Locate the cell with the specified text and output its [x, y] center coordinate. 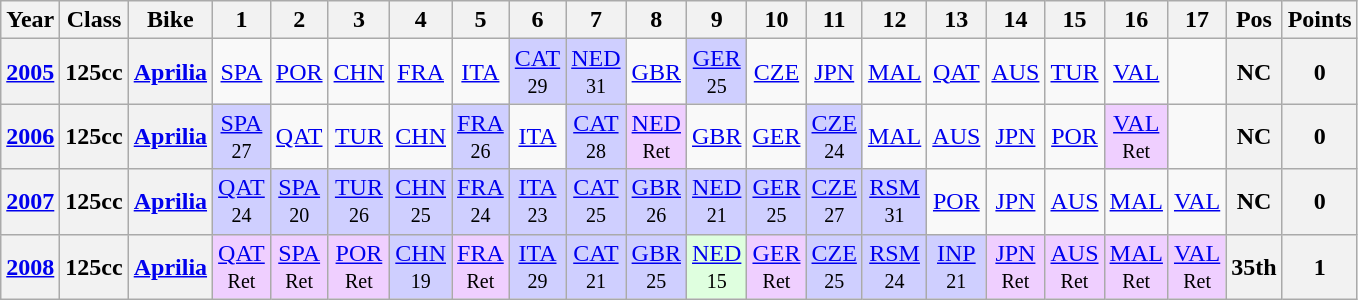
QAT24 [242, 202]
FRARet [481, 266]
2008 [30, 266]
NEDRet [656, 136]
JPNRet [1016, 266]
9 [717, 20]
INP21 [956, 266]
FRA [421, 72]
CHN25 [421, 202]
13 [956, 20]
Pos [1254, 20]
CAT29 [537, 72]
GBR25 [656, 266]
MALRet [1136, 266]
CZE25 [834, 266]
AUSRet [1074, 266]
TUR26 [359, 202]
NED15 [717, 266]
QATRet [242, 266]
CZE [776, 72]
ITA29 [537, 266]
6 [537, 20]
CZE27 [834, 202]
Bike [170, 20]
CAT28 [596, 136]
PORRet [359, 266]
10 [776, 20]
GERRet [776, 266]
5 [481, 20]
GER [776, 136]
Points [1320, 20]
35th [1254, 266]
NED21 [717, 202]
CHN19 [421, 266]
SPA [242, 72]
CAT21 [596, 266]
17 [1196, 20]
11 [834, 20]
Class [94, 20]
15 [1074, 20]
RSM24 [894, 266]
2 [299, 20]
2005 [30, 72]
7 [596, 20]
FRA26 [481, 136]
GBR26 [656, 202]
3 [359, 20]
CZE24 [834, 136]
4 [421, 20]
CAT25 [596, 202]
ITA23 [537, 202]
SPARet [299, 266]
2006 [30, 136]
8 [656, 20]
SPA27 [242, 136]
Year [30, 20]
12 [894, 20]
14 [1016, 20]
SPA20 [299, 202]
FRA24 [481, 202]
RSM31 [894, 202]
NED31 [596, 72]
16 [1136, 20]
2007 [30, 202]
